From the cell containing the given text, extract its center point as [X, Y] coordinate. 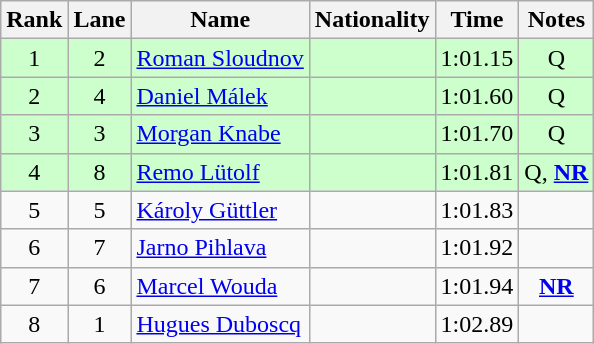
Roman Sloudnov [220, 58]
Notes [556, 20]
Name [220, 20]
NR [556, 286]
Marcel Wouda [220, 286]
Károly Güttler [220, 210]
1:01.81 [477, 172]
Remo Lütolf [220, 172]
Hugues Duboscq [220, 324]
1:01.83 [477, 210]
Jarno Pihlava [220, 248]
Daniel Málek [220, 96]
1:01.94 [477, 286]
Q, NR [556, 172]
Nationality [372, 20]
Time [477, 20]
1:02.89 [477, 324]
Lane [100, 20]
1:01.15 [477, 58]
1:01.70 [477, 134]
1:01.60 [477, 96]
Morgan Knabe [220, 134]
1:01.92 [477, 248]
Rank [34, 20]
